Scan for the cell matching the given text and deliver its (X, Y) coordinate at center. 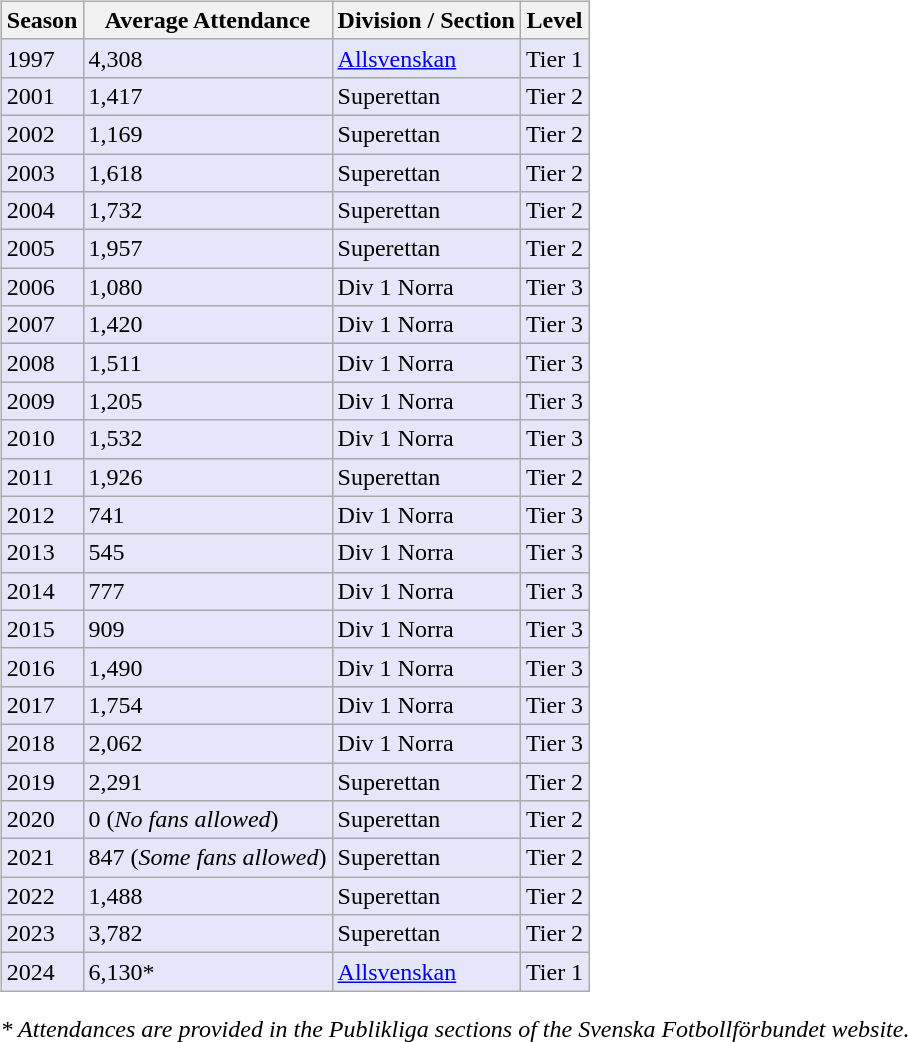
2018 (42, 743)
2004 (42, 211)
1,490 (208, 667)
2002 (42, 134)
2017 (42, 705)
1,511 (208, 363)
2007 (42, 325)
1,169 (208, 134)
1,488 (208, 896)
1,926 (208, 477)
2021 (42, 858)
847 (Some fans allowed) (208, 858)
2019 (42, 781)
4,308 (208, 58)
2003 (42, 173)
741 (208, 515)
2001 (42, 96)
1,205 (208, 401)
1,957 (208, 249)
1,532 (208, 439)
1,618 (208, 173)
2020 (42, 820)
909 (208, 629)
1,732 (208, 211)
2013 (42, 553)
2010 (42, 439)
545 (208, 553)
2012 (42, 515)
2011 (42, 477)
2006 (42, 287)
1,420 (208, 325)
2015 (42, 629)
6,130* (208, 972)
0 (No fans allowed) (208, 820)
1,080 (208, 287)
2024 (42, 972)
Average Attendance (208, 20)
2022 (42, 896)
2009 (42, 401)
Division / Section (426, 20)
2008 (42, 363)
3,782 (208, 934)
2005 (42, 249)
2023 (42, 934)
2,062 (208, 743)
2014 (42, 591)
777 (208, 591)
1997 (42, 58)
2,291 (208, 781)
Level (554, 20)
1,417 (208, 96)
2016 (42, 667)
1,754 (208, 705)
Season (42, 20)
